Find where the given text appears and provide that cell's center as (x, y) coordinate. 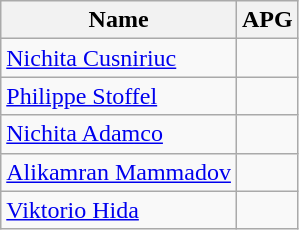
APG (267, 20)
Nichita Cusniriuc (119, 58)
Philippe Stoffel (119, 96)
Alikamran Mammadov (119, 172)
Name (119, 20)
Viktorio Hida (119, 210)
Nichita Adamco (119, 134)
